Determine the (X, Y) coordinate at the center of the cell enclosing the given text.  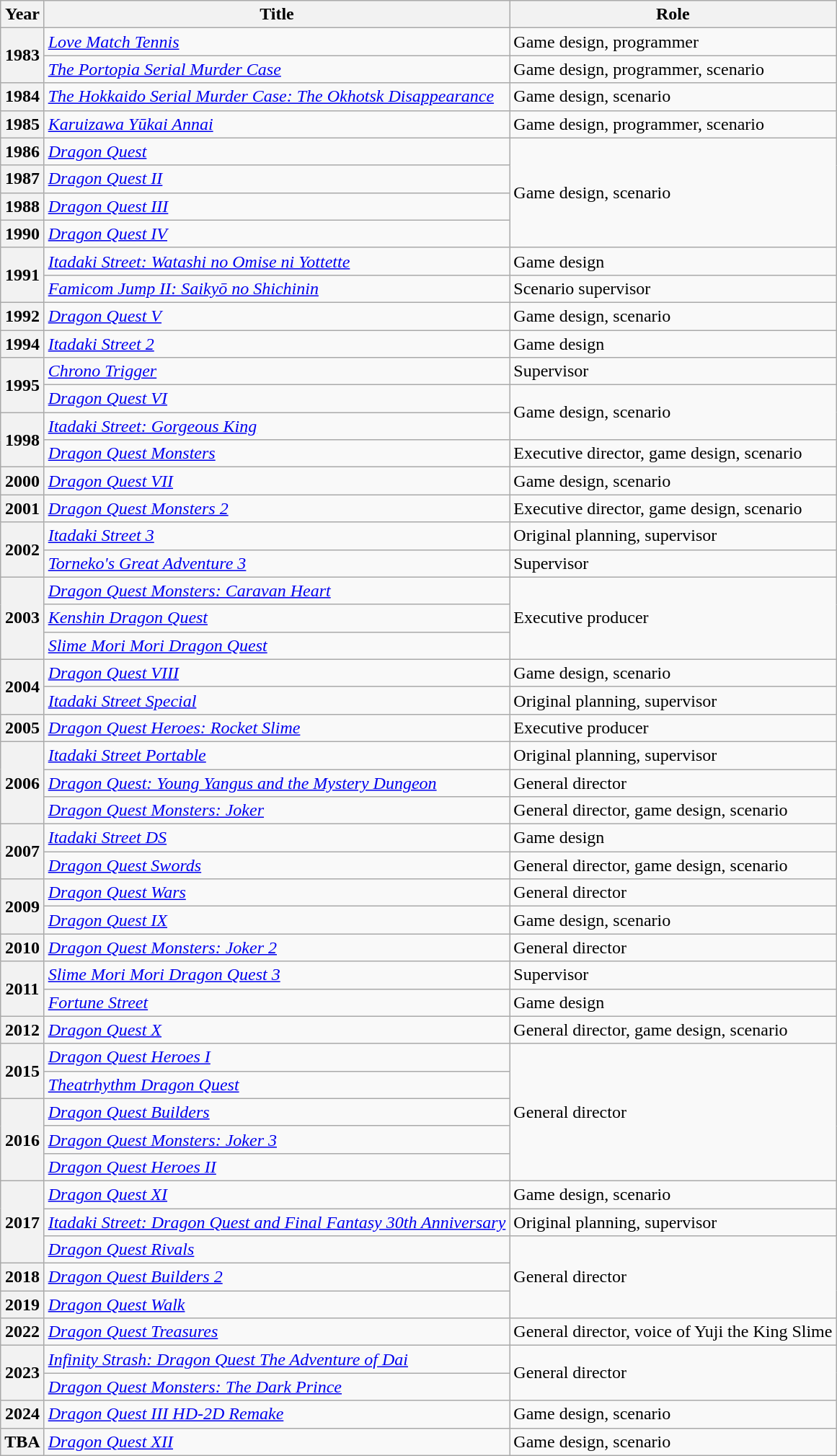
2001 (22, 508)
2016 (22, 1139)
Dragon Quest VII (277, 481)
Title (277, 14)
1984 (22, 97)
Dragon Quest Monsters: Joker 2 (277, 948)
2018 (22, 1277)
Dragon Quest XII (277, 1442)
Itadaki Street 2 (277, 344)
2000 (22, 481)
Dragon Quest Walk (277, 1305)
Slime Mori Mori Dragon Quest (277, 645)
Dragon Quest Heroes II (277, 1167)
Scenario supervisor (673, 288)
Chrono Trigger (277, 371)
1983 (22, 56)
TBA (22, 1442)
The Hokkaido Serial Murder Case: The Okhotsk Disappearance (277, 97)
2024 (22, 1414)
Karuizawa Yūkai Annai (277, 124)
Slime Mori Mori Dragon Quest 3 (277, 975)
Dragon Quest Monsters: Caravan Heart (277, 591)
Famicom Jump II: Saikyō no Shichinin (277, 288)
Dragon Quest Swords (277, 865)
2002 (22, 550)
Itadaki Street: Watashi no Omise ni Yottette (277, 261)
2004 (22, 687)
Dragon Quest X (277, 1030)
Itadaki Street Portable (277, 755)
Itadaki Street: Dragon Quest and Final Fantasy 30th Anniversary (277, 1222)
Dragon Quest XI (277, 1194)
Role (673, 14)
2015 (22, 1071)
2003 (22, 618)
Dragon Quest Monsters: Joker 3 (277, 1139)
2010 (22, 948)
2009 (22, 906)
Dragon Quest Heroes: Rocket Slime (277, 728)
Dragon Quest Monsters: Joker (277, 811)
Itadaki Street Special (277, 700)
Dragon Quest VIII (277, 673)
2007 (22, 852)
Dragon Quest IV (277, 234)
Dragon Quest (277, 151)
2022 (22, 1332)
Dragon Quest IX (277, 920)
2006 (22, 782)
Year (22, 14)
Kenshin Dragon Quest (277, 618)
Itadaki Street: Gorgeous King (277, 426)
Itadaki Street 3 (277, 536)
2012 (22, 1030)
Fortune Street (277, 1002)
1985 (22, 124)
Dragon Quest Wars (277, 893)
Dragon Quest V (277, 316)
Infinity Strash: Dragon Quest The Adventure of Dai (277, 1359)
Dragon Quest Treasures (277, 1332)
1988 (22, 206)
2019 (22, 1305)
Dragon Quest Monsters 2 (277, 508)
1986 (22, 151)
Love Match Tennis (277, 42)
Dragon Quest Rivals (277, 1250)
Dragon Quest III (277, 206)
2023 (22, 1373)
Game design, programmer (673, 42)
General director, voice of Yuji the King Slime (673, 1332)
Dragon Quest Builders (277, 1112)
The Portopia Serial Murder Case (277, 69)
Dragon Quest VI (277, 399)
1992 (22, 316)
Dragon Quest Builders 2 (277, 1277)
1994 (22, 344)
Dragon Quest II (277, 179)
1987 (22, 179)
Itadaki Street DS (277, 838)
Dragon Quest Monsters (277, 454)
1991 (22, 275)
2005 (22, 728)
2011 (22, 989)
Dragon Quest III HD-2D Remake (277, 1414)
1998 (22, 440)
1995 (22, 385)
Dragon Quest: Young Yangus and the Mystery Dungeon (277, 782)
Dragon Quest Monsters: The Dark Prince (277, 1387)
Theatrhythm Dragon Quest (277, 1085)
2017 (22, 1222)
Torneko's Great Adventure 3 (277, 563)
Dragon Quest Heroes I (277, 1057)
1990 (22, 234)
